Detect which cell encompasses the target text, then output its (X, Y) center coordinate. 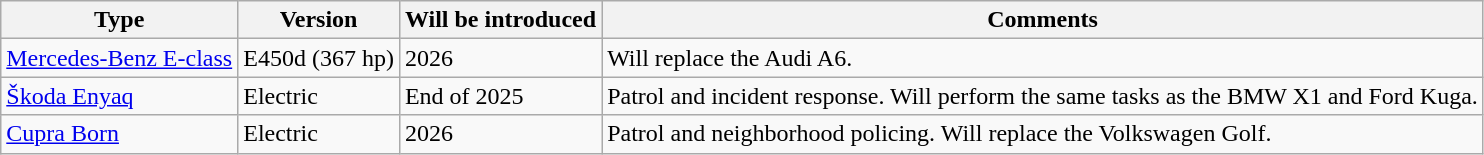
Comments (1043, 20)
Patrol and incident response. Will perform the same tasks as the BMW X1 and Ford Kuga. (1043, 96)
Type (120, 20)
Will replace the Audi A6. (1043, 58)
Škoda Enyaq (120, 96)
Will be introduced (500, 20)
End of 2025 (500, 96)
E450d (367 hp) (319, 58)
Version (319, 20)
Mercedes-Benz E-class (120, 58)
Cupra Born (120, 134)
Patrol and neighborhood policing. Will replace the Volkswagen Golf. (1043, 134)
